Return the (x, y) coordinate for the center point of the cell that contains the specified text.  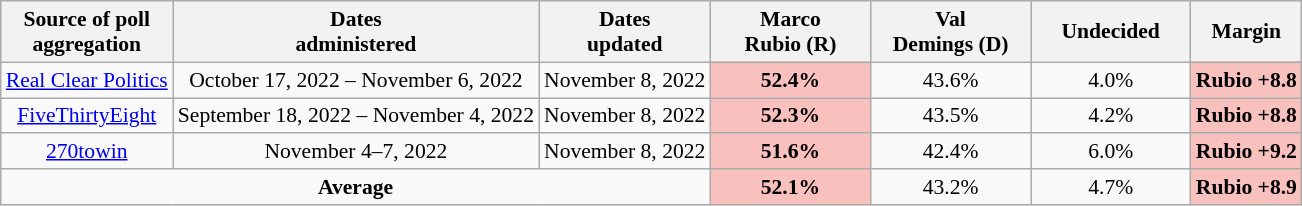
October 17, 2022 – November 6, 2022 (356, 80)
ValDemings (D) (951, 32)
52.4% (790, 80)
Datesupdated (624, 32)
270towin (87, 152)
Datesadministered (356, 32)
Source of pollaggregation (87, 32)
Average (356, 187)
September 18, 2022 – November 4, 2022 (356, 116)
Rubio +9.2 (1246, 152)
Real Clear Politics (87, 80)
52.1% (790, 187)
MarcoRubio (R) (790, 32)
Margin (1246, 32)
43.6% (951, 80)
43.2% (951, 187)
November 4–7, 2022 (356, 152)
43.5% (951, 116)
Undecided (1111, 32)
51.6% (790, 152)
52.3% (790, 116)
FiveThirtyEight (87, 116)
4.7% (1111, 187)
4.2% (1111, 116)
6.0% (1111, 152)
4.0% (1111, 80)
42.4% (951, 152)
Rubio +8.9 (1246, 187)
